Provide the [X, Y] coordinate of the cell's center where the given text is located.  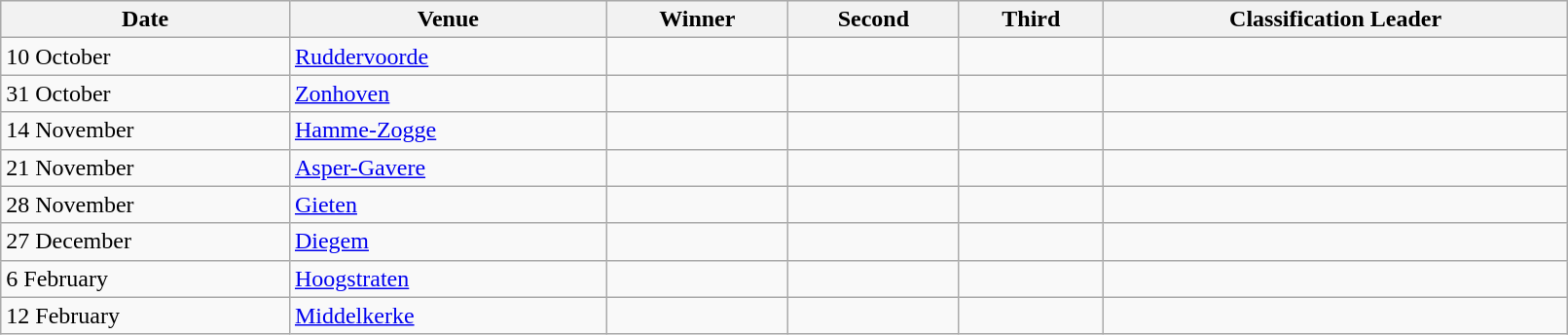
Asper-Gavere [448, 167]
Third [1031, 19]
14 November [146, 130]
Winner [697, 19]
Gieten [448, 205]
Middelkerke [448, 316]
21 November [146, 167]
Diegem [448, 242]
Second [873, 19]
Ruddervoorde [448, 56]
Hamme-Zogge [448, 130]
12 February [146, 316]
31 October [146, 93]
Date [146, 19]
Zonhoven [448, 93]
Venue [448, 19]
10 October [146, 56]
Classification Leader [1335, 19]
27 December [146, 242]
Hoogstraten [448, 279]
28 November [146, 205]
6 February [146, 279]
